Scan for the cell matching the given text and deliver its (x, y) coordinate at center. 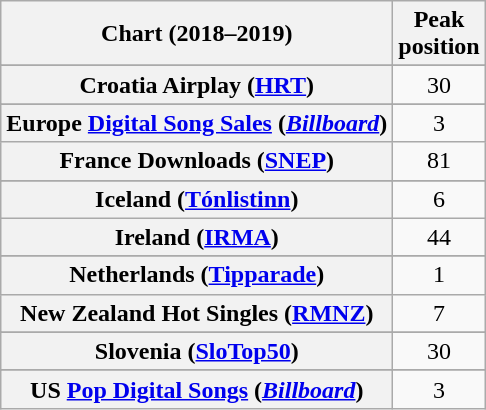
Ireland (IRMA) (197, 237)
Chart (2018–2019) (197, 34)
US Pop Digital Songs (Billboard) (197, 389)
44 (439, 237)
New Zealand Hot Singles (RMNZ) (197, 313)
Iceland (Tónlistinn) (197, 199)
Croatia Airplay (HRT) (197, 85)
Netherlands (Tipparade) (197, 275)
6 (439, 199)
Europe Digital Song Sales (Billboard) (197, 123)
1 (439, 275)
7 (439, 313)
France Downloads (SNEP) (197, 161)
Slovenia (SloTop50) (197, 351)
Peakposition (439, 34)
81 (439, 161)
